Identify which cell holds the provided text, then report its [X, Y] central coordinate. 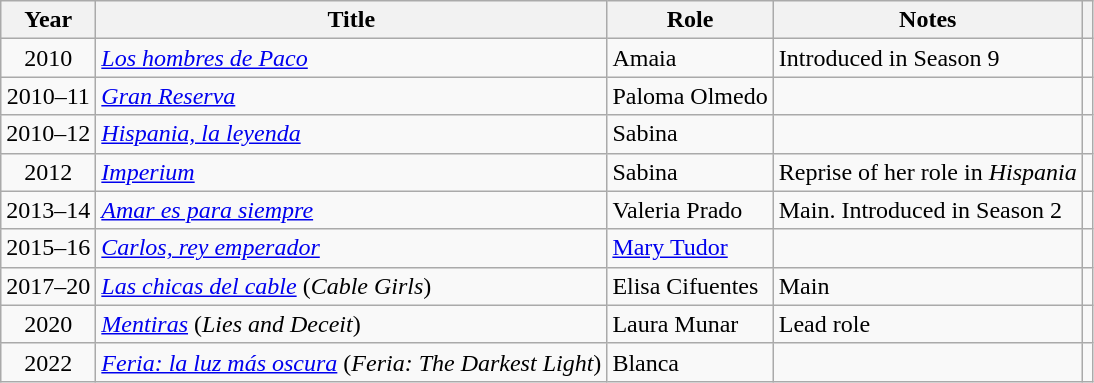
Laura Munar [690, 324]
Imperium [352, 172]
Blanca [690, 362]
Gran Reserva [352, 96]
Year [48, 20]
Paloma Olmedo [690, 96]
Lead role [928, 324]
Reprise of her role in Hispania [928, 172]
Las chicas del cable (Cable Girls) [352, 286]
2010–11 [48, 96]
2022 [48, 362]
Amar es para siempre [352, 210]
2015–16 [48, 248]
Introduced in Season 9 [928, 58]
2010–12 [48, 134]
Hispania, la leyenda [352, 134]
Elisa Cifuentes [690, 286]
Carlos, rey emperador [352, 248]
2020 [48, 324]
2017–20 [48, 286]
Amaia [690, 58]
Role [690, 20]
Los hombres de Paco [352, 58]
Feria: la luz más oscura (Feria: The Darkest Light) [352, 362]
Valeria Prado [690, 210]
Main. Introduced in Season 2 [928, 210]
Notes [928, 20]
Mentiras (Lies and Deceit) [352, 324]
Main [928, 286]
2013–14 [48, 210]
2010 [48, 58]
Title [352, 20]
2012 [48, 172]
Mary Tudor [690, 248]
